Determine the [x, y] coordinate at the center of the cell enclosing the given text.  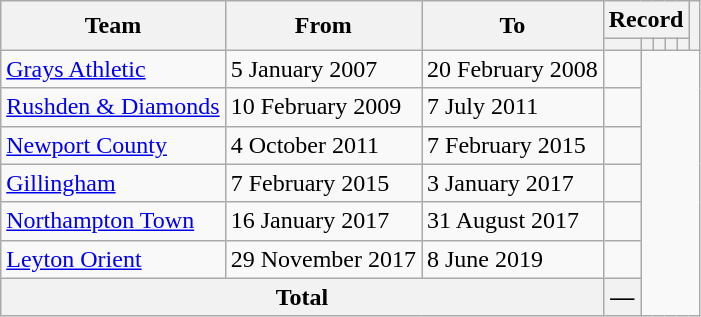
Total [302, 297]
Northampton Town [113, 221]
Rushden & Diamonds [113, 107]
To [513, 26]
Grays Athletic [113, 69]
31 August 2017 [513, 221]
7 July 2011 [513, 107]
Newport County [113, 145]
— [622, 297]
16 January 2017 [323, 221]
10 February 2009 [323, 107]
Record [646, 20]
5 January 2007 [323, 69]
29 November 2017 [323, 259]
8 June 2019 [513, 259]
From [323, 26]
Gillingham [113, 183]
Team [113, 26]
3 January 2017 [513, 183]
20 February 2008 [513, 69]
4 October 2011 [323, 145]
Leyton Orient [113, 259]
